From the cell containing the given text, extract its center point as (x, y) coordinate. 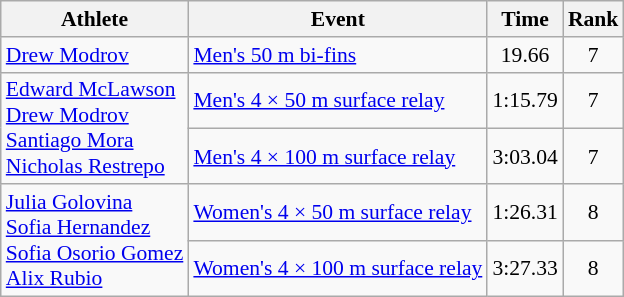
Athlete (95, 19)
19.66 (524, 55)
Men's 4 × 100 m surface relay (338, 156)
Julia GolovinaSofia HernandezSofia Osorio GomezAlix Rubio (95, 241)
3:27.33 (524, 269)
3:03.04 (524, 156)
1:26.31 (524, 213)
Rank (594, 19)
1:15.79 (524, 100)
Men's 4 × 50 m surface relay (338, 100)
Men's 50 m bi-fins (338, 55)
Drew Modrov (95, 55)
Women's 4 × 100 m surface relay (338, 269)
Women's 4 × 50 m surface relay (338, 213)
Time (524, 19)
Event (338, 19)
Edward McLawsonDrew ModrovSantiago MoraNicholas Restrepo (95, 128)
